Detect which cell encompasses the target text, then output its (x, y) center coordinate. 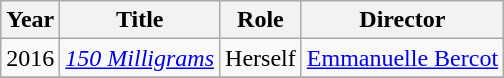
2016 (30, 58)
Emmanuelle Bercot (402, 58)
150 Milligrams (140, 58)
Herself (261, 58)
Title (140, 20)
Year (30, 20)
Director (402, 20)
Role (261, 20)
